For the text-containing cell, return its midpoint in [X, Y] coordinate format. 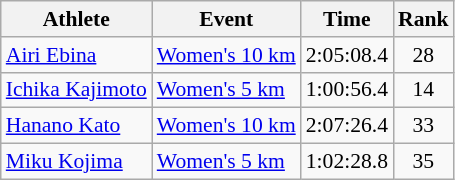
Athlete [76, 19]
Event [226, 19]
14 [424, 90]
Airi Ebina [76, 55]
33 [424, 126]
2:05:08.4 [347, 55]
Time [347, 19]
Hanano Kato [76, 126]
2:07:26.4 [347, 126]
1:02:28.8 [347, 162]
35 [424, 162]
Miku Kojima [76, 162]
Rank [424, 19]
1:00:56.4 [347, 90]
Ichika Kajimoto [76, 90]
28 [424, 55]
